Identify which cell holds the provided text, then report its (X, Y) central coordinate. 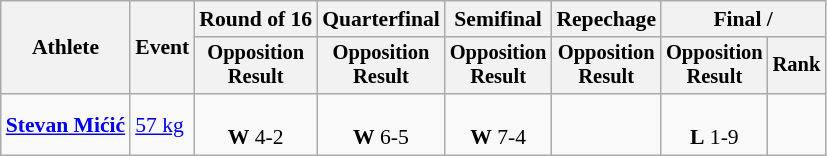
Event (162, 48)
L 1-9 (714, 124)
W 6-5 (381, 124)
Stevan Mićić (66, 124)
Repechage (606, 19)
Semifinal (498, 19)
W 4-2 (256, 124)
Quarterfinal (381, 19)
W 7-4 (498, 124)
Round of 16 (256, 19)
Final / (743, 19)
Rank (797, 66)
Athlete (66, 48)
57 kg (162, 124)
